Extract the [x, y] coordinate from the center of the cell holding the provided text.  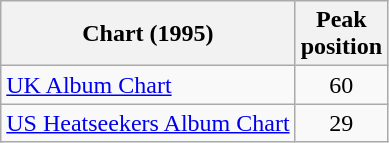
Chart (1995) [148, 34]
29 [341, 123]
UK Album Chart [148, 85]
US Heatseekers Album Chart [148, 123]
60 [341, 85]
Peakposition [341, 34]
